Return the [x, y] coordinate for the center point of the cell that contains the specified text.  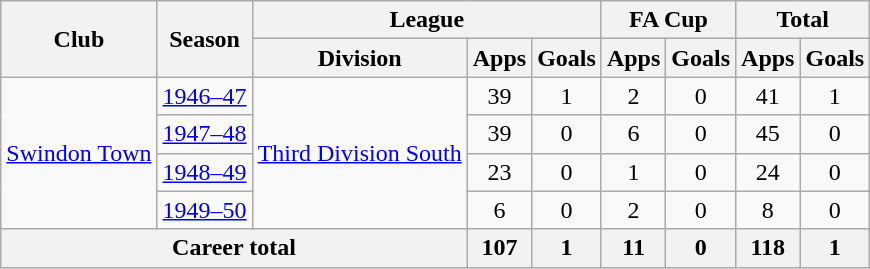
1947–48 [204, 134]
107 [499, 248]
League [426, 20]
Total [803, 20]
23 [499, 172]
FA Cup [668, 20]
1949–50 [204, 210]
118 [768, 248]
Season [204, 39]
Career total [234, 248]
1946–47 [204, 96]
24 [768, 172]
Division [360, 58]
Swindon Town [79, 153]
Third Division South [360, 153]
11 [633, 248]
1948–49 [204, 172]
8 [768, 210]
45 [768, 134]
Club [79, 39]
41 [768, 96]
